Extract the [x, y] coordinate from the center of the cell holding the provided text.  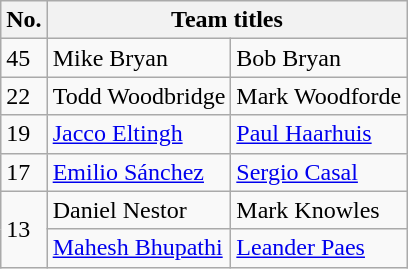
No. [24, 20]
Leander Paes [319, 248]
22 [24, 96]
Emilio Sánchez [139, 172]
Bob Bryan [319, 58]
Paul Haarhuis [319, 134]
Mark Knowles [319, 210]
13 [24, 229]
17 [24, 172]
45 [24, 58]
Jacco Eltingh [139, 134]
Sergio Casal [319, 172]
Team titles [227, 20]
Mark Woodforde [319, 96]
Mike Bryan [139, 58]
19 [24, 134]
Daniel Nestor [139, 210]
Todd Woodbridge [139, 96]
Mahesh Bhupathi [139, 248]
